Identify which cell holds the provided text, then report its [X, Y] central coordinate. 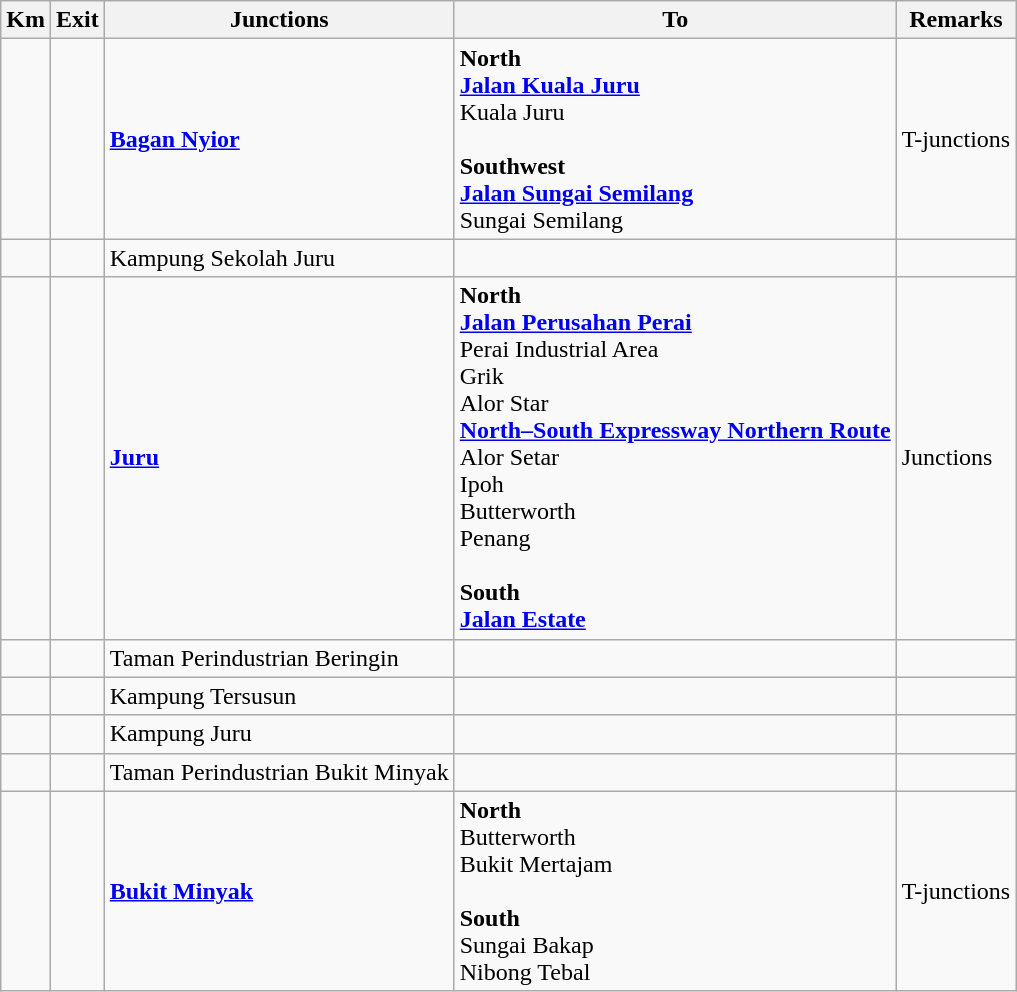
To [675, 20]
North Jalan Kuala JuruKuala JuruSouthwest Jalan Sungai SemilangSungai Semilang [675, 139]
Bagan Nyior [279, 139]
North Jalan Perusahan PeraiPerai Industrial AreaGrikAlor Star North–South Expressway Northern RouteAlor SetarIpohButterworthPenangSouth Jalan Estate [675, 458]
Juru [279, 458]
Kampung Juru [279, 734]
Taman Perindustrian Beringin [279, 658]
North Butterworth Bukit MertajamSouth Sungai Bakap Nibong Tebal [675, 891]
Km [26, 20]
Kampung Sekolah Juru [279, 258]
Exit [77, 20]
Remarks [956, 20]
Bukit Minyak [279, 891]
Taman Perindustrian Bukit Minyak [279, 772]
Kampung Tersusun [279, 696]
